Scan for the cell matching the given text and deliver its [X, Y] coordinate at center. 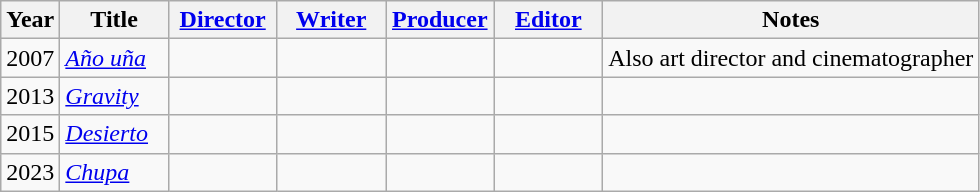
Director [222, 20]
Editor [548, 20]
Writer [332, 20]
Desierto [114, 134]
Notes [791, 20]
Año uña [114, 58]
2015 [30, 134]
Gravity [114, 96]
2007 [30, 58]
Title [114, 20]
Producer [440, 20]
2023 [30, 172]
Chupa [114, 172]
Year [30, 20]
2013 [30, 96]
Also art director and cinematographer [791, 58]
